Output the [x, y] coordinate of the center of the cell containing the given text.  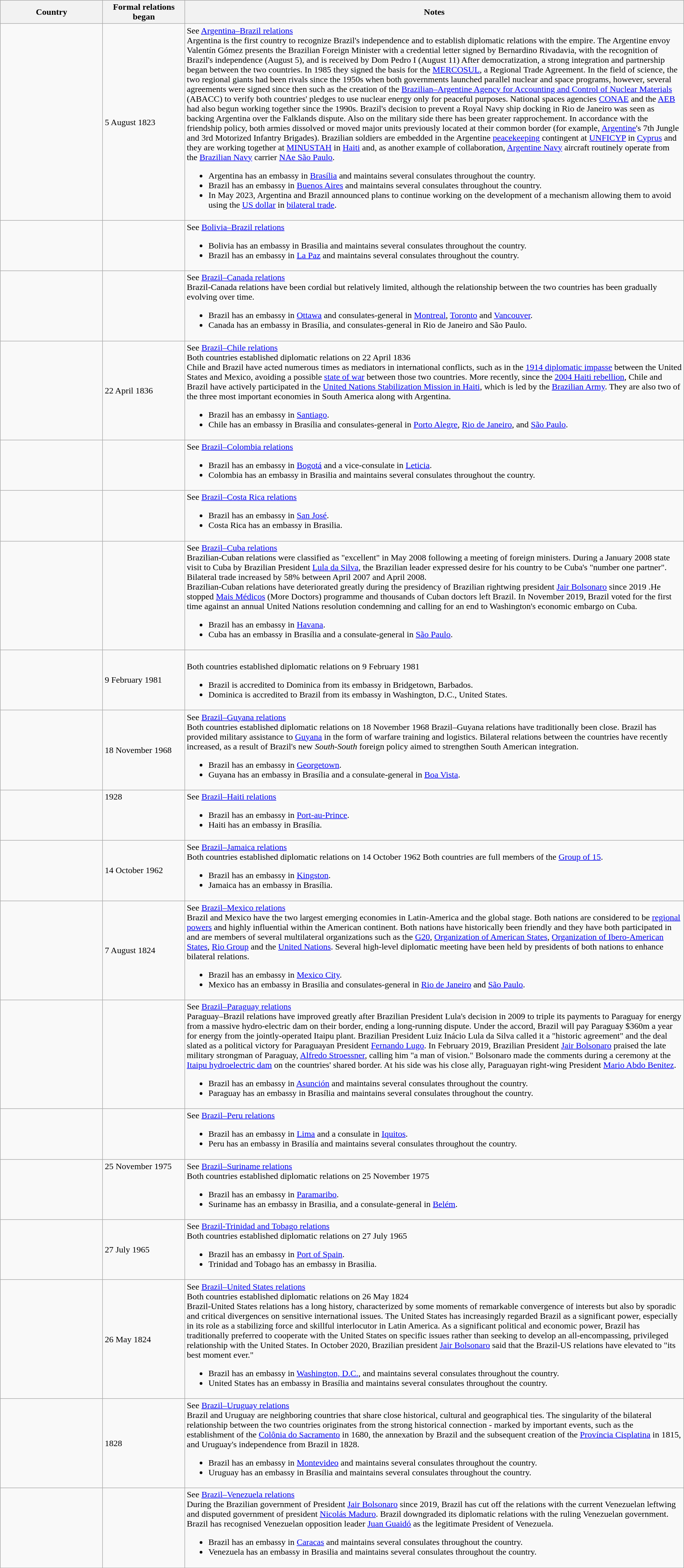
5 August 1823 [144, 122]
7 August 1824 [144, 951]
25 November 1975 [144, 1189]
9 February 1981 [144, 680]
22 April 1836 [144, 390]
1928 [144, 815]
See Brazil–Costa Rica relationsBrazil has an embassy in San José.Costa Rica has an embassy in Brasilia. [434, 516]
Country [52, 12]
Formal relations began [144, 12]
14 October 1962 [144, 871]
18 November 1968 [144, 750]
See Brazil–Haiti relationsBrazil has an embassy in Port-au-Prince.Haiti has an embassy in Brasília. [434, 815]
26 May 1824 [144, 1339]
27 July 1965 [144, 1250]
1828 [144, 1443]
Notes [434, 12]
